Capture the cell that displays the provided text and extract its (x, y) central coordinate. 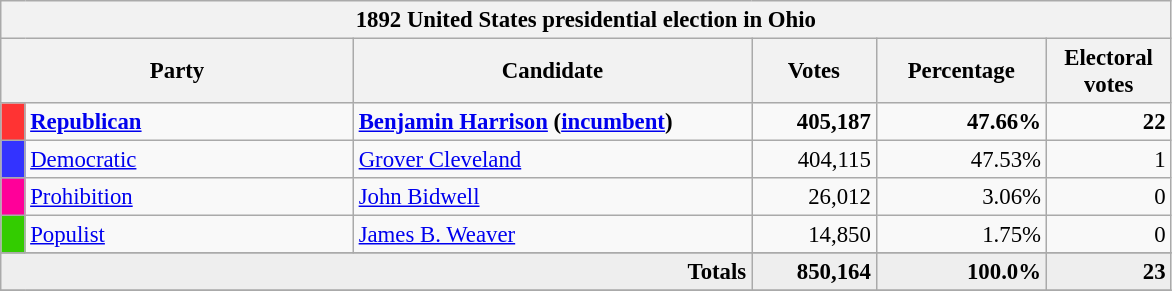
James B. Weaver (552, 235)
Grover Cleveland (552, 160)
47.53% (961, 160)
22 (1108, 122)
404,115 (814, 160)
Prohibition (189, 197)
Populist (189, 235)
47.66% (961, 122)
Benjamin Harrison (incumbent) (552, 122)
Party (178, 72)
Votes (814, 72)
3.06% (961, 197)
Percentage (961, 72)
26,012 (814, 197)
1892 United States presidential election in Ohio (586, 20)
Republican (189, 122)
1.75% (961, 235)
John Bidwell (552, 197)
405,187 (814, 122)
Electoral votes (1108, 72)
14,850 (814, 235)
Candidate (552, 72)
1 (1108, 160)
Democratic (189, 160)
